Identify which cell holds the provided text, then report its (x, y) central coordinate. 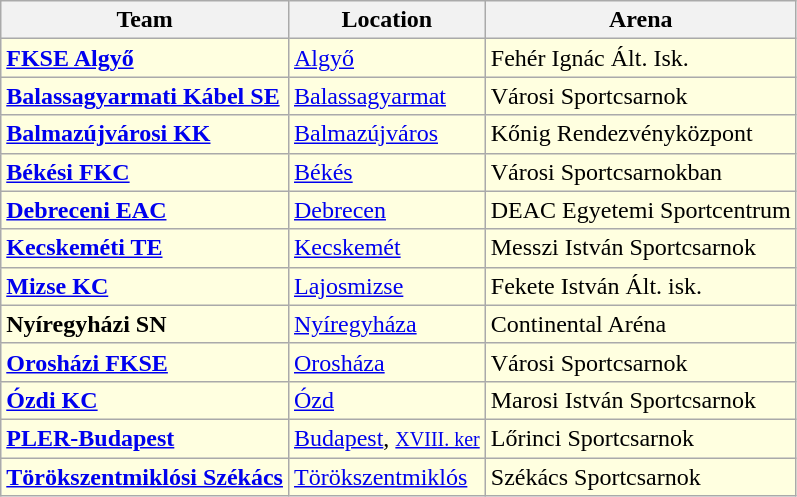
DEAC Egyetemi Sportcentrum (640, 210)
Ózd (386, 400)
Budapest, XVIII. ker (386, 438)
Lajosmizse (386, 286)
Nyíregyházi SN (145, 324)
Balassagyarmati Kábel SE (145, 96)
Marosi István Sportcsarnok (640, 400)
Városi Sportcsarnokban (640, 172)
PLER-Budapest (145, 438)
Székács Sportcsarnok (640, 477)
Team (145, 20)
Messzi István Sportcsarnok (640, 248)
Békési FKC (145, 172)
Debrecen (386, 210)
Kőnig Rendezvényközpont (640, 134)
Location (386, 20)
Mizse KC (145, 286)
Fekete István Ált. isk. (640, 286)
Törökszentmiklós (386, 477)
Kecskemét (386, 248)
Balmazújváros (386, 134)
Algyő (386, 58)
Continental Aréna (640, 324)
Orosházi FKSE (145, 362)
Törökszentmiklósi Székács (145, 477)
Ózdi KC (145, 400)
Balmazújvárosi KK (145, 134)
Debreceni EAC (145, 210)
Lőrinci Sportcsarnok (640, 438)
Orosháza (386, 362)
Arena (640, 20)
Kecskeméti TE (145, 248)
FKSE Algyő (145, 58)
Nyíregyháza (386, 324)
Balassagyarmat (386, 96)
Fehér Ignác Ált. Isk. (640, 58)
Békés (386, 172)
